Search for the cell housing the specified text and yield its [X, Y] center coordinate. 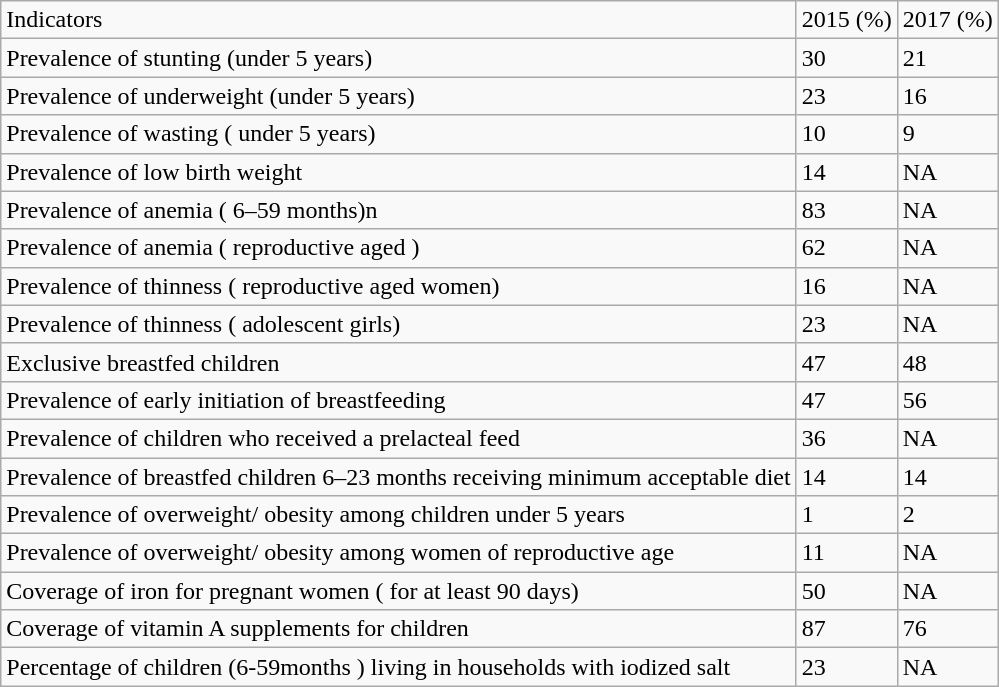
Prevalence of overweight/ obesity among women of reproductive age [398, 553]
21 [948, 58]
10 [846, 134]
56 [948, 400]
50 [846, 591]
83 [846, 210]
Prevalence of wasting ( under 5 years) [398, 134]
30 [846, 58]
Prevalence of stunting (under 5 years) [398, 58]
11 [846, 553]
Prevalence of children who received a prelacteal feed [398, 438]
Exclusive breastfed children [398, 362]
Prevalence of low birth weight [398, 172]
Percentage of children (6-59months ) living in households with iodized salt [398, 667]
Prevalence of anemia ( reproductive aged ) [398, 248]
Prevalence of overweight/ obesity among children under 5 years [398, 515]
Prevalence of thinness ( adolescent girls) [398, 324]
48 [948, 362]
Indicators [398, 20]
2 [948, 515]
1 [846, 515]
36 [846, 438]
2015 (%) [846, 20]
Prevalence of anemia ( 6–59 months)n [398, 210]
87 [846, 629]
Prevalence of breastfed children 6–23 months receiving minimum acceptable diet [398, 477]
Prevalence of underweight (under 5 years) [398, 96]
Prevalence of thinness ( reproductive aged women) [398, 286]
62 [846, 248]
2017 (%) [948, 20]
76 [948, 629]
Coverage of iron for pregnant women ( for at least 90 days) [398, 591]
Prevalence of early initiation of breastfeeding [398, 400]
Coverage of vitamin A supplements for children [398, 629]
9 [948, 134]
